From the cell containing the given text, extract its center point as [X, Y] coordinate. 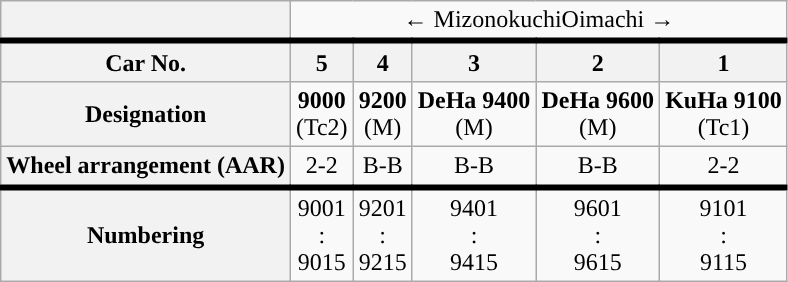
KuHa 9100(Tc1) [724, 114]
Car No. [146, 61]
9101:9115 [724, 234]
Numbering [146, 234]
1 [724, 61]
9201:9215 [382, 234]
9200(M) [382, 114]
9401:9415 [474, 234]
Wheel arrangement (AAR) [146, 166]
2 [598, 61]
DeHa 9600(M) [598, 114]
DeHa 9400(M) [474, 114]
Designation [146, 114]
9001:9015 [322, 234]
9000(Tc2) [322, 114]
3 [474, 61]
9601:9615 [598, 234]
← MizonokuchiOimachi → [538, 21]
4 [382, 61]
5 [322, 61]
